Pinpoint the cell where the given text exists, returning its (X, Y) midpoint coordinate. 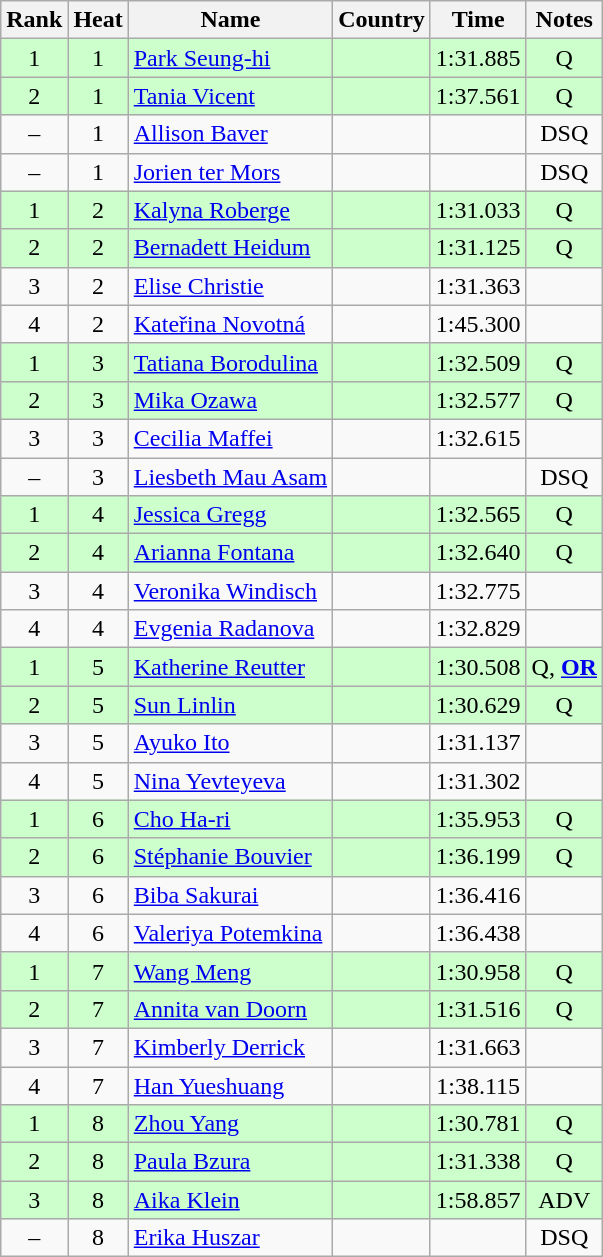
Cho Ha-ri (230, 819)
Paula Bzura (230, 1162)
1:32.615 (478, 438)
1:58.857 (478, 1200)
1:31.033 (478, 210)
Time (478, 20)
Veronika Windisch (230, 591)
Country (382, 20)
1:32.509 (478, 362)
1:31.885 (478, 58)
Tania Vicent (230, 96)
1:36.416 (478, 895)
1:32.829 (478, 629)
Aika Klein (230, 1200)
1:35.953 (478, 819)
Allison Baver (230, 134)
1:45.300 (478, 324)
1:30.958 (478, 971)
Biba Sakurai (230, 895)
1:31.516 (478, 1009)
Cecilia Maffei (230, 438)
1:31.338 (478, 1162)
1:36.199 (478, 857)
Rank (34, 20)
1:38.115 (478, 1085)
Sun Linlin (230, 705)
Tatiana Borodulina (230, 362)
Stéphanie Bouvier (230, 857)
Valeriya Potemkina (230, 933)
1:37.561 (478, 96)
1:31.302 (478, 781)
1:31.137 (478, 743)
Elise Christie (230, 286)
1:36.438 (478, 933)
Name (230, 20)
Bernadett Heidum (230, 248)
Katherine Reutter (230, 667)
Kalyna Roberge (230, 210)
Heat (98, 20)
1:32.640 (478, 553)
Mika Ozawa (230, 400)
Jorien ter Mors (230, 172)
Zhou Yang (230, 1124)
Kateřina Novotná (230, 324)
Han Yueshuang (230, 1085)
Notes (564, 20)
1:31.125 (478, 248)
Arianna Fontana (230, 553)
1:31.363 (478, 286)
Nina Yevteyeva (230, 781)
ADV (564, 1200)
Ayuko Ito (230, 743)
1:31.663 (478, 1047)
Park Seung-hi (230, 58)
1:30.629 (478, 705)
Jessica Gregg (230, 515)
1:32.775 (478, 591)
1:32.577 (478, 400)
1:30.781 (478, 1124)
Erika Huszar (230, 1238)
Liesbeth Mau Asam (230, 477)
1:30.508 (478, 667)
Kimberly Derrick (230, 1047)
Q, OR (564, 667)
Annita van Doorn (230, 1009)
1:32.565 (478, 515)
Evgenia Radanova (230, 629)
Wang Meng (230, 971)
